Identify which cell holds the provided text, then report its (X, Y) central coordinate. 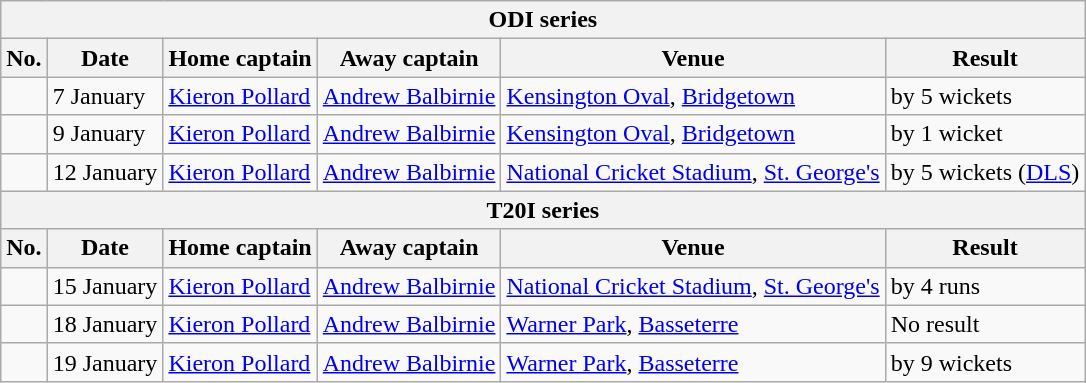
18 January (105, 324)
9 January (105, 134)
15 January (105, 286)
T20I series (543, 210)
by 5 wickets (985, 96)
7 January (105, 96)
by 5 wickets (DLS) (985, 172)
by 1 wicket (985, 134)
by 4 runs (985, 286)
19 January (105, 362)
No result (985, 324)
12 January (105, 172)
ODI series (543, 20)
by 9 wickets (985, 362)
